Pinpoint the cell where the given text exists, returning its [x, y] midpoint coordinate. 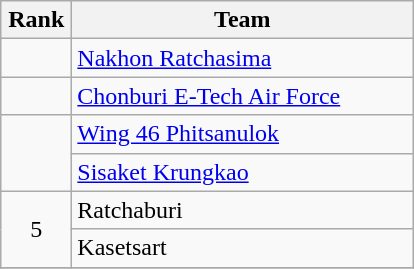
Ratchaburi [242, 210]
Rank [36, 20]
Chonburi E-Tech Air Force [242, 96]
Sisaket Krungkao [242, 172]
Wing 46 Phitsanulok [242, 134]
Nakhon Ratchasima [242, 58]
Kasetsart [242, 248]
5 [36, 229]
Team [242, 20]
